Extract the [x, y] coordinate from the center of the cell holding the provided text.  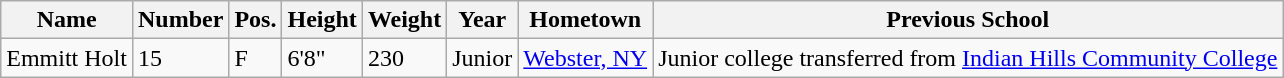
Weight [404, 20]
Year [482, 20]
Pos. [256, 20]
6'8" [322, 58]
Junior college transferred from Indian Hills Community College [968, 58]
Name [67, 20]
Number [180, 20]
15 [180, 58]
F [256, 58]
Junior [482, 58]
Hometown [586, 20]
Webster, NY [586, 58]
230 [404, 58]
Previous School [968, 20]
Height [322, 20]
Emmitt Holt [67, 58]
